Return (x, y) of the center of cell containing provided text 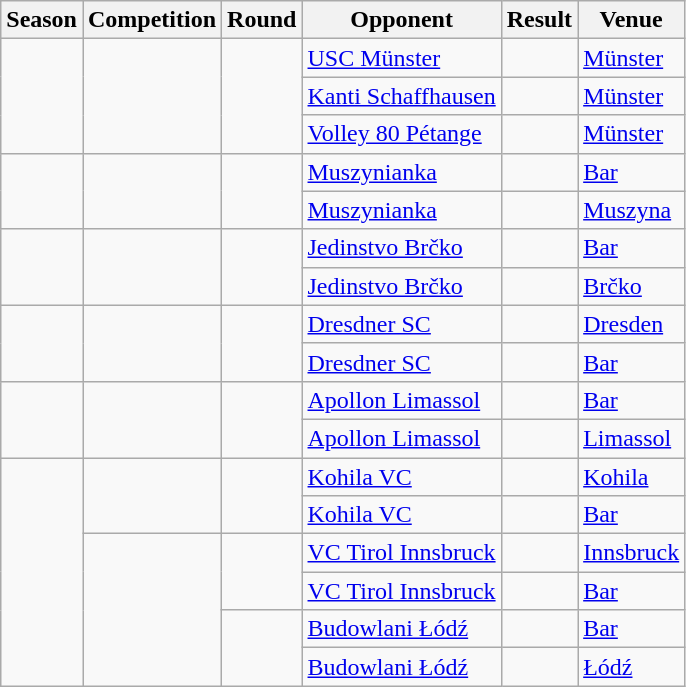
Venue (632, 20)
Brčko (632, 286)
Dresden (632, 324)
Round (262, 20)
Łódź (632, 667)
USC Münster (402, 58)
Innsbruck (632, 553)
Muszyna (632, 210)
Competition (152, 20)
Season (42, 20)
Volley 80 Pétange (402, 134)
Limassol (632, 438)
Opponent (402, 20)
Kanti Schaffhausen (402, 96)
Kohila (632, 477)
Result (539, 20)
